Determine the (x, y) coordinate at the center of the cell enclosing the given text.  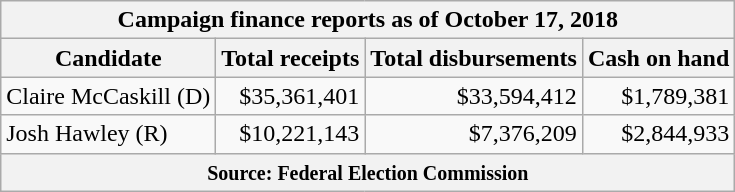
$33,594,412 (474, 96)
$7,376,209 (474, 134)
$1,789,381 (658, 96)
Josh Hawley (R) (108, 134)
Claire McCaskill (D) (108, 96)
$10,221,143 (290, 134)
Candidate (108, 58)
Campaign finance reports as of October 17, 2018 (368, 20)
Total disbursements (474, 58)
Source: Federal Election Commission (368, 172)
Total receipts (290, 58)
$35,361,401 (290, 96)
Cash on hand (658, 58)
$2,844,933 (658, 134)
